Pinpoint the cell where the given text exists, returning its [X, Y] midpoint coordinate. 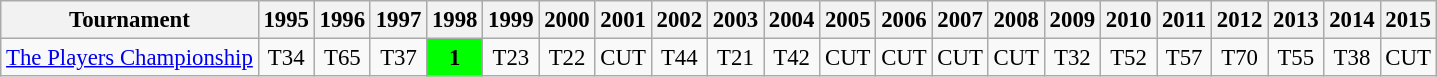
2007 [960, 20]
2011 [1184, 20]
T42 [792, 58]
Tournament [130, 20]
T38 [1352, 58]
2013 [1296, 20]
2009 [1072, 20]
T70 [1240, 58]
1998 [455, 20]
2005 [848, 20]
2000 [567, 20]
T34 [286, 58]
1995 [286, 20]
T32 [1072, 58]
2006 [904, 20]
2002 [679, 20]
T37 [398, 58]
2001 [623, 20]
T44 [679, 58]
The Players Championship [130, 58]
2014 [1352, 20]
T55 [1296, 58]
1 [455, 58]
1999 [511, 20]
2012 [1240, 20]
T52 [1128, 58]
1996 [342, 20]
2003 [735, 20]
T22 [567, 58]
T57 [1184, 58]
2004 [792, 20]
2008 [1016, 20]
T21 [735, 58]
2015 [1408, 20]
2010 [1128, 20]
T23 [511, 58]
1997 [398, 20]
T65 [342, 58]
